Output the [x, y] coordinate of the center of the cell containing the given text.  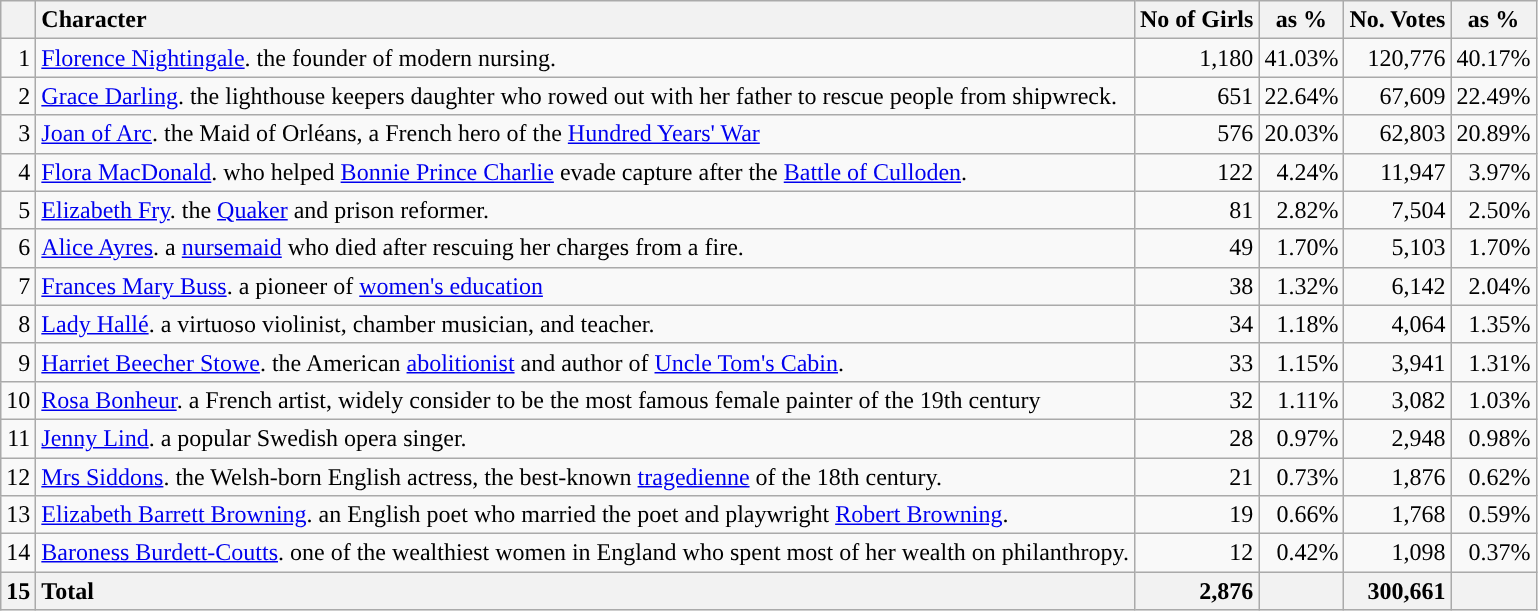
3,941 [1398, 362]
11,947 [1398, 172]
Joan of Arc. the Maid of Orléans, a French hero of the Hundred Years' War [586, 134]
9 [18, 362]
11 [18, 438]
0.42% [1302, 553]
2.04% [1494, 286]
Baroness Burdett-Coutts. one of the wealthiest women in England who spent most of her wealth on philanthropy. [586, 553]
300,661 [1398, 591]
0.73% [1302, 477]
7,504 [1398, 210]
0.59% [1494, 515]
2.50% [1494, 210]
49 [1196, 248]
1,180 [1196, 58]
1,876 [1398, 477]
Flora MacDonald. who helped Bonnie Prince Charlie evade capture after the Battle of Culloden. [586, 172]
21 [1196, 477]
2,876 [1196, 591]
38 [1196, 286]
13 [18, 515]
8 [18, 324]
40.17% [1494, 58]
0.37% [1494, 553]
34 [1196, 324]
Lady Hallé. a virtuoso violinist, chamber musician, and teacher. [586, 324]
Grace Darling. the lighthouse keepers daughter who rowed out with her father to rescue people from shipwreck. [586, 96]
33 [1196, 362]
28 [1196, 438]
0.97% [1302, 438]
4,064 [1398, 324]
20.89% [1494, 134]
14 [18, 553]
1 [18, 58]
7 [18, 286]
3,082 [1398, 400]
Mrs Siddons. the Welsh-born English actress, the best-known tragedienne of the 18th century. [586, 477]
120,776 [1398, 58]
0.66% [1302, 515]
5,103 [1398, 248]
122 [1196, 172]
1.18% [1302, 324]
No. Votes [1398, 20]
651 [1196, 96]
1,098 [1398, 553]
1.15% [1302, 362]
Harriet Beecher Stowe. the American abolitionist and author of Uncle Tom's Cabin. [586, 362]
15 [18, 591]
2.82% [1302, 210]
Elizabeth Fry. the Quaker and prison reformer. [586, 210]
1.32% [1302, 286]
No of Girls [1196, 20]
Rosa Bonheur. a French artist, widely consider to be the most famous female painter of the 19th century [586, 400]
0.98% [1494, 438]
3 [18, 134]
0.62% [1494, 477]
Jenny Lind. a popular Swedish opera singer. [586, 438]
1.11% [1302, 400]
67,609 [1398, 96]
22.64% [1302, 96]
Character [586, 20]
6,142 [1398, 286]
41.03% [1302, 58]
1.31% [1494, 362]
2 [18, 96]
Florence Nightingale. the founder of modern nursing. [586, 58]
1.03% [1494, 400]
3.97% [1494, 172]
19 [1196, 515]
4.24% [1302, 172]
1.35% [1494, 324]
81 [1196, 210]
2,948 [1398, 438]
62,803 [1398, 134]
20.03% [1302, 134]
6 [18, 248]
576 [1196, 134]
4 [18, 172]
32 [1196, 400]
Total [586, 591]
5 [18, 210]
Elizabeth Barrett Browning. an English poet who married the poet and playwright Robert Browning. [586, 515]
10 [18, 400]
1,768 [1398, 515]
Frances Mary Buss. a pioneer of women's education [586, 286]
Alice Ayres. a nursemaid who died after rescuing her charges from a fire. [586, 248]
22.49% [1494, 96]
